Extract the (X, Y) coordinate from the center of the cell holding the provided text.  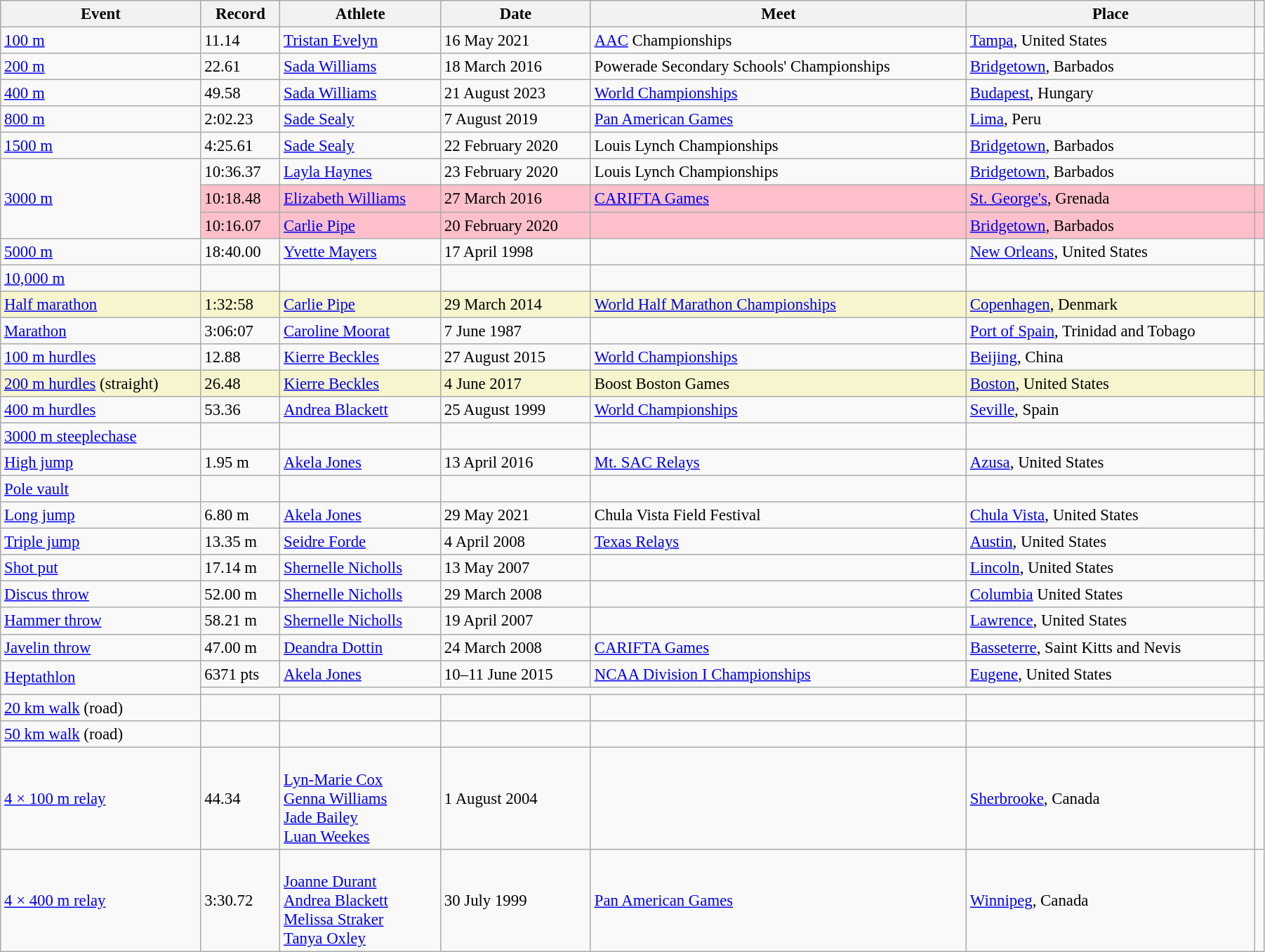
7 June 1987 (516, 331)
20 km walk (road) (101, 708)
Lima, Peru (1111, 119)
10,000 m (101, 278)
Azusa, United States (1111, 463)
17.14 m (240, 568)
27 March 2016 (516, 199)
2:02.23 (240, 119)
10–11 June 2015 (516, 674)
10:36.37 (240, 172)
Event (101, 14)
13 April 2016 (516, 463)
26.48 (240, 383)
Chula Vista, United States (1111, 515)
25 August 1999 (516, 410)
Boost Boston Games (778, 383)
Hammer throw (101, 621)
AAC Championships (778, 41)
6.80 m (240, 515)
Budapest, Hungary (1111, 93)
13 May 2007 (516, 568)
4 × 100 m relay (101, 798)
47.00 m (240, 647)
1:32:58 (240, 304)
Caroline Moorat (361, 331)
Meet (778, 14)
3:06:07 (240, 331)
Layla Haynes (361, 172)
Mt. SAC Relays (778, 463)
20 February 2020 (516, 225)
29 March 2014 (516, 304)
Andrea Blackett (361, 410)
1.95 m (240, 463)
Powerade Secondary Schools' Championships (778, 67)
400 m (101, 93)
100 m (101, 41)
Lincoln, United States (1111, 568)
7 August 2019 (516, 119)
100 m hurdles (101, 357)
400 m hurdles (101, 410)
Lyn-Marie CoxGenna WilliamsJade BaileyLuan Weekes (361, 798)
Shot put (101, 568)
Lawrence, United States (1111, 621)
Yvette Mayers (361, 251)
4:25.61 (240, 146)
1500 m (101, 146)
23 February 2020 (516, 172)
St. George's, Grenada (1111, 199)
NCAA Division I Championships (778, 674)
27 August 2015 (516, 357)
13.35 m (240, 542)
Tampa, United States (1111, 41)
Heptathlon (101, 677)
11.14 (240, 41)
Elizabeth Williams (361, 199)
High jump (101, 463)
3000 m steeplechase (101, 436)
Place (1111, 14)
19 April 2007 (516, 621)
Record (240, 14)
5000 m (101, 251)
4 April 2008 (516, 542)
6371 pts (240, 674)
Port of Spain, Trinidad and Tobago (1111, 331)
Sherbrooke, Canada (1111, 798)
17 April 1998 (516, 251)
16 May 2021 (516, 41)
Tristan Evelyn (361, 41)
29 May 2021 (516, 515)
Basseterre, Saint Kitts and Nevis (1111, 647)
Beijing, China (1111, 357)
10:18.48 (240, 199)
22.61 (240, 67)
52.00 m (240, 595)
22 February 2020 (516, 146)
Chula Vista Field Festival (778, 515)
18:40.00 (240, 251)
50 km walk (road) (101, 734)
Austin, United States (1111, 542)
200 m hurdles (straight) (101, 383)
Half marathon (101, 304)
200 m (101, 67)
3:30.72 (240, 901)
Seville, Spain (1111, 410)
Columbia United States (1111, 595)
Long jump (101, 515)
12.88 (240, 357)
Copenhagen, Denmark (1111, 304)
Eugene, United States (1111, 674)
Joanne DurantAndrea BlackettMelissa StrakerTanya Oxley (361, 901)
53.36 (240, 410)
Boston, United States (1111, 383)
Texas Relays (778, 542)
World Half Marathon Championships (778, 304)
Seidre Forde (361, 542)
29 March 2008 (516, 595)
58.21 m (240, 621)
4 × 400 m relay (101, 901)
4 June 2017 (516, 383)
Javelin throw (101, 647)
Pole vault (101, 489)
18 March 2016 (516, 67)
Athlete (361, 14)
3000 m (101, 198)
44.34 (240, 798)
800 m (101, 119)
Date (516, 14)
30 July 1999 (516, 901)
Marathon (101, 331)
New Orleans, United States (1111, 251)
24 March 2008 (516, 647)
Discus throw (101, 595)
Triple jump (101, 542)
Winnipeg, Canada (1111, 901)
1 August 2004 (516, 798)
21 August 2023 (516, 93)
49.58 (240, 93)
Deandra Dottin (361, 647)
10:16.07 (240, 225)
